Capture the cell that displays the provided text and extract its (X, Y) central coordinate. 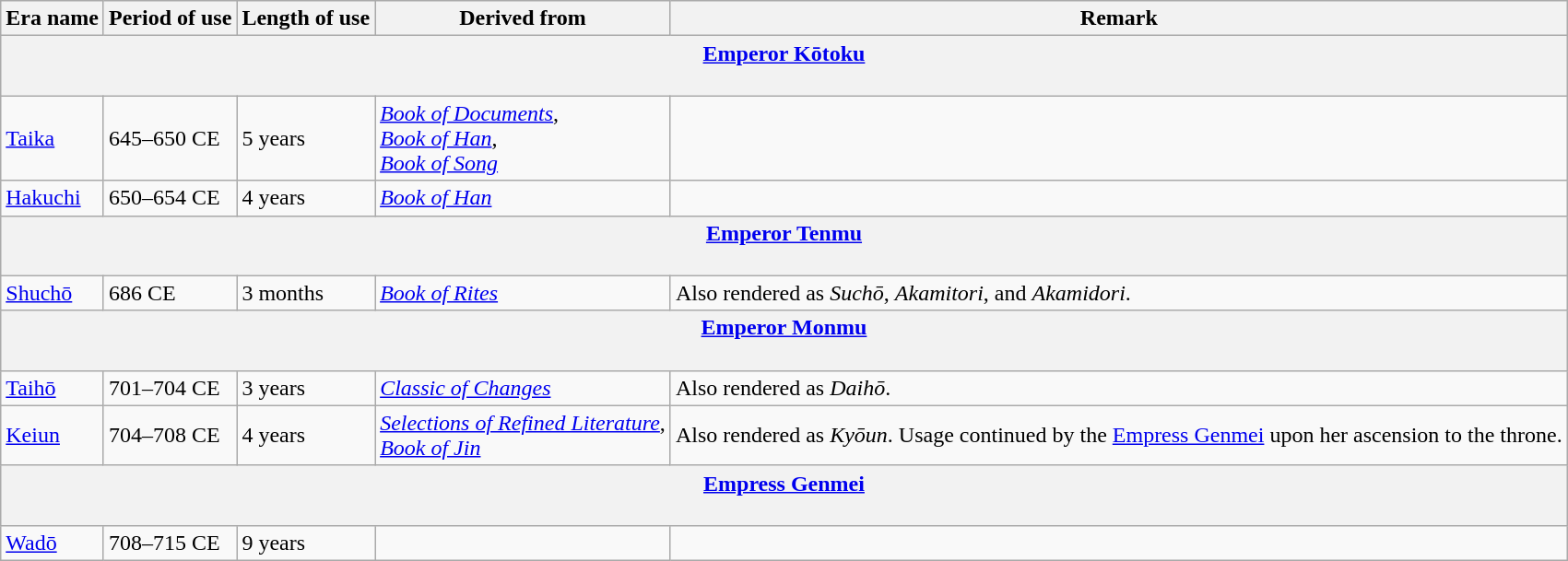
Emperor Tenmu (784, 245)
Also rendered as Kyōun. Usage continued by the Empress Genmei upon her ascension to the throne. (1119, 435)
Taihō (53, 388)
701–704 CE (170, 388)
Keiun (53, 435)
Emperor Kōtoku (784, 66)
Period of use (170, 18)
Derived from (524, 18)
Emperor Monmu (784, 341)
Taika (53, 138)
Empress Genmei (784, 496)
Remark (1119, 18)
3 months (306, 293)
Selections of Refined Literature,Book of Jin (524, 435)
Classic of Changes (524, 388)
Also rendered as Daihō. (1119, 388)
686 CE (170, 293)
Hakuchi (53, 198)
Book of Documents,Book of Han,Book of Song (524, 138)
704–708 CE (170, 435)
9 years (306, 543)
5 years (306, 138)
Also rendered as Suchō, Akamitori, and Akamidori. (1119, 293)
645–650 CE (170, 138)
Length of use (306, 18)
650–654 CE (170, 198)
Shuchō (53, 293)
708–715 CE (170, 543)
Book of Rites (524, 293)
Book of Han (524, 198)
3 years (306, 388)
Era name (53, 18)
Wadō (53, 543)
